Search for the cell housing the specified text and yield its (X, Y) center coordinate. 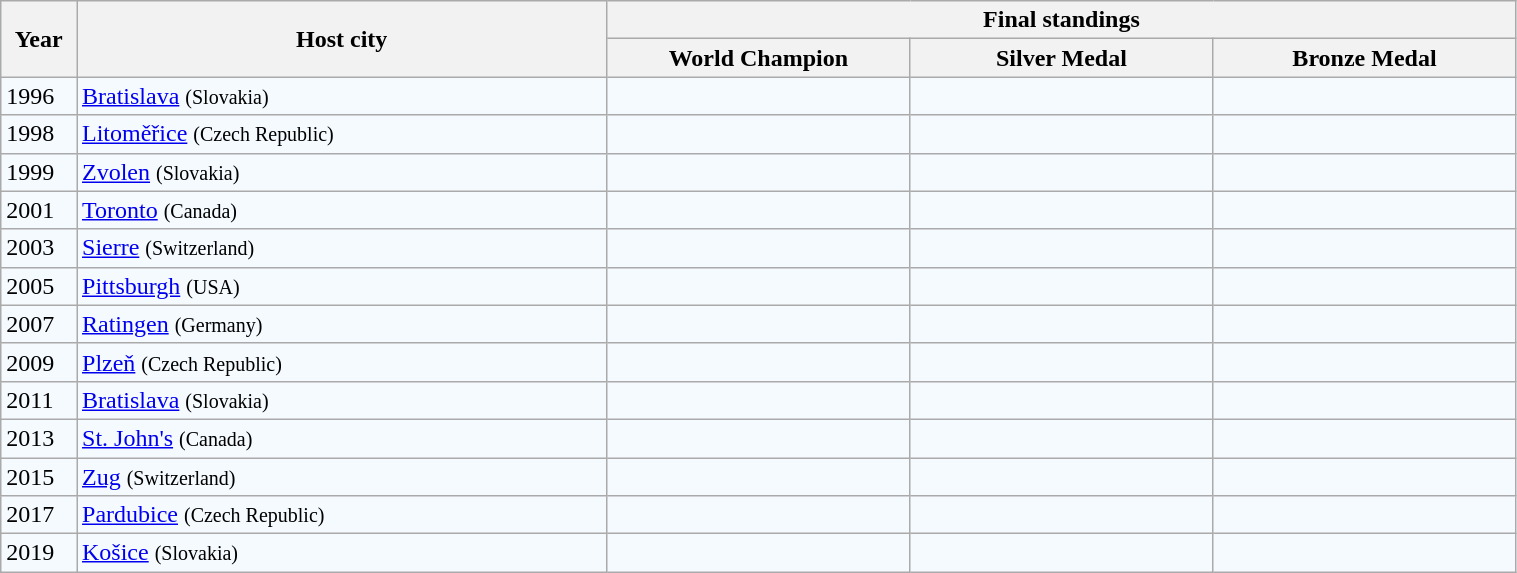
2013 (39, 438)
Pardubice (Czech Republic) (341, 515)
2017 (39, 515)
2015 (39, 477)
St. John's (Canada) (341, 438)
Košice (Slovakia) (341, 553)
2009 (39, 362)
2001 (39, 210)
Ratingen (Germany) (341, 324)
Toronto (Canada) (341, 210)
Zug (Switzerland) (341, 477)
World Champion (758, 58)
Plzeň (Czech Republic) (341, 362)
Bronze Medal (1364, 58)
Sierre (Switzerland) (341, 248)
Final standings (1062, 20)
2011 (39, 400)
Host city (341, 39)
Litoměřice (Czech Republic) (341, 134)
1996 (39, 96)
1998 (39, 134)
Pittsburgh (USA) (341, 286)
2005 (39, 286)
Silver Medal (1062, 58)
Zvolen (Slovakia) (341, 172)
Year (39, 39)
1999 (39, 172)
2019 (39, 553)
2007 (39, 324)
2003 (39, 248)
